Capture the cell that displays the provided text and extract its (X, Y) central coordinate. 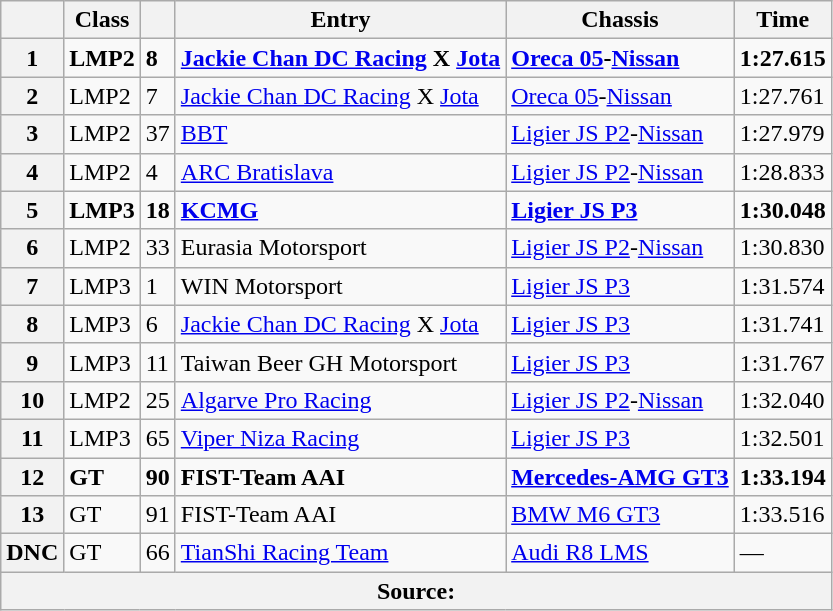
33 (158, 248)
1:31.767 (782, 362)
1:28.833 (782, 172)
37 (158, 134)
Time (782, 20)
— (782, 553)
1:30.830 (782, 248)
Taiwan Beer GH Motorsport (340, 362)
25 (158, 400)
Entry (340, 20)
DNC (32, 553)
1:33.194 (782, 477)
Viper Niza Racing (340, 438)
1:31.574 (782, 286)
65 (158, 438)
13 (32, 515)
1:32.040 (782, 400)
1:32.501 (782, 438)
10 (32, 400)
Chassis (620, 20)
66 (158, 553)
BMW M6 GT3 (620, 515)
1:30.048 (782, 210)
BBT (340, 134)
Source: (416, 591)
5 (32, 210)
1:31.741 (782, 324)
Eurasia Motorsport (340, 248)
Mercedes-AMG GT3 (620, 477)
18 (158, 210)
1:27.615 (782, 58)
2 (32, 96)
Audi R8 LMS (620, 553)
1:27.979 (782, 134)
3 (32, 134)
Class (102, 20)
ARC Bratislava (340, 172)
12 (32, 477)
90 (158, 477)
91 (158, 515)
WIN Motorsport (340, 286)
1:27.761 (782, 96)
Algarve Pro Racing (340, 400)
9 (32, 362)
KCMG (340, 210)
TianShi Racing Team (340, 553)
1:33.516 (782, 515)
